For the text-containing cell, return its midpoint in [x, y] coordinate format. 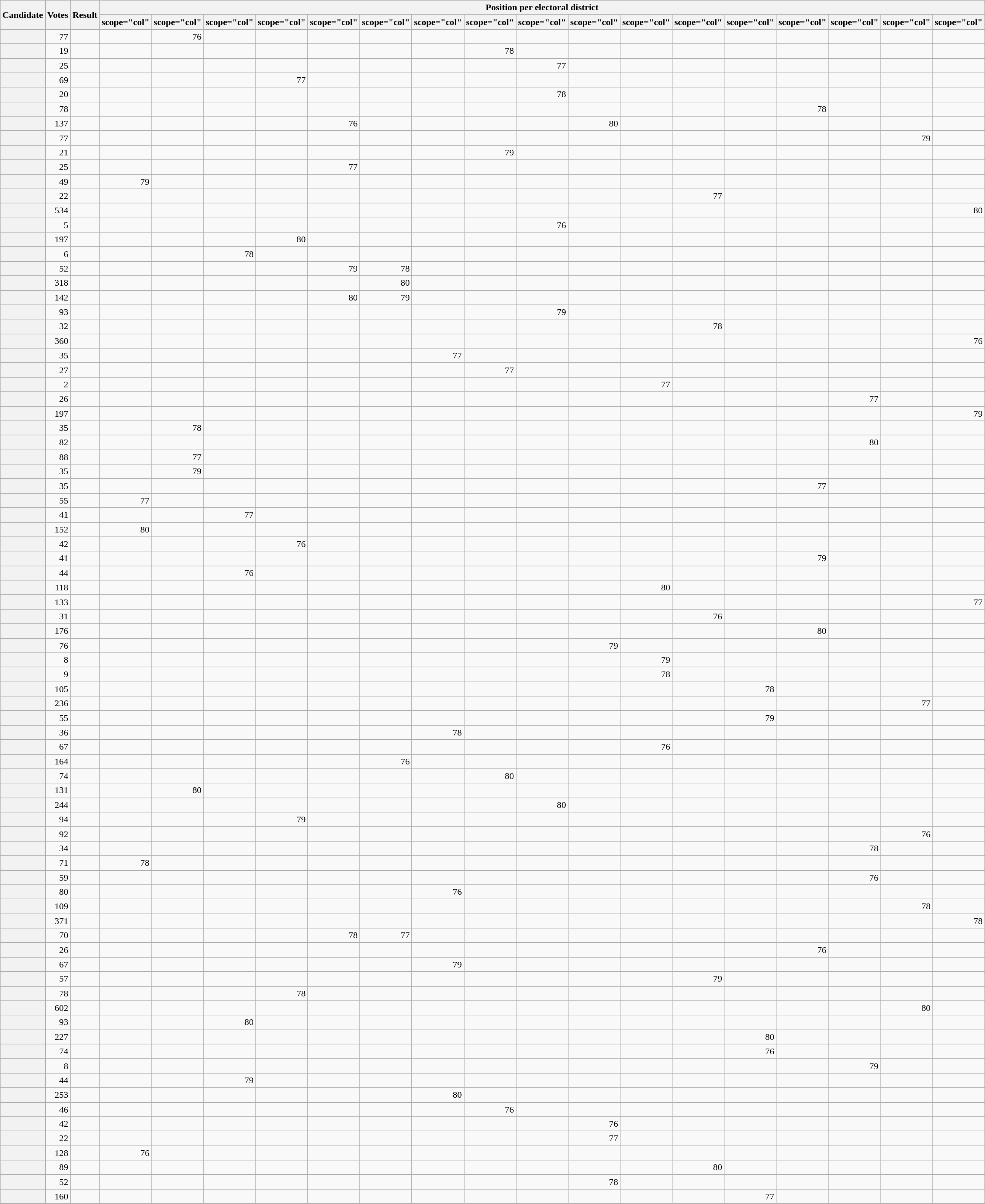
27 [58, 370]
88 [58, 457]
49 [58, 182]
Position per electoral district [542, 8]
57 [58, 979]
20 [58, 94]
318 [58, 283]
2 [58, 384]
160 [58, 1196]
59 [58, 877]
Candidate [23, 15]
534 [58, 211]
Votes [58, 15]
31 [58, 616]
137 [58, 123]
128 [58, 1153]
89 [58, 1167]
32 [58, 326]
36 [58, 732]
21 [58, 152]
236 [58, 704]
176 [58, 631]
5 [58, 225]
118 [58, 587]
131 [58, 790]
602 [58, 1008]
360 [58, 341]
94 [58, 819]
133 [58, 602]
371 [58, 921]
92 [58, 834]
69 [58, 80]
34 [58, 848]
109 [58, 907]
152 [58, 529]
142 [58, 297]
6 [58, 254]
253 [58, 1095]
82 [58, 443]
70 [58, 935]
71 [58, 863]
244 [58, 805]
227 [58, 1037]
19 [58, 51]
105 [58, 689]
164 [58, 761]
46 [58, 1110]
9 [58, 675]
Result [85, 15]
